Locate the cell with the specified text and output its (x, y) center coordinate. 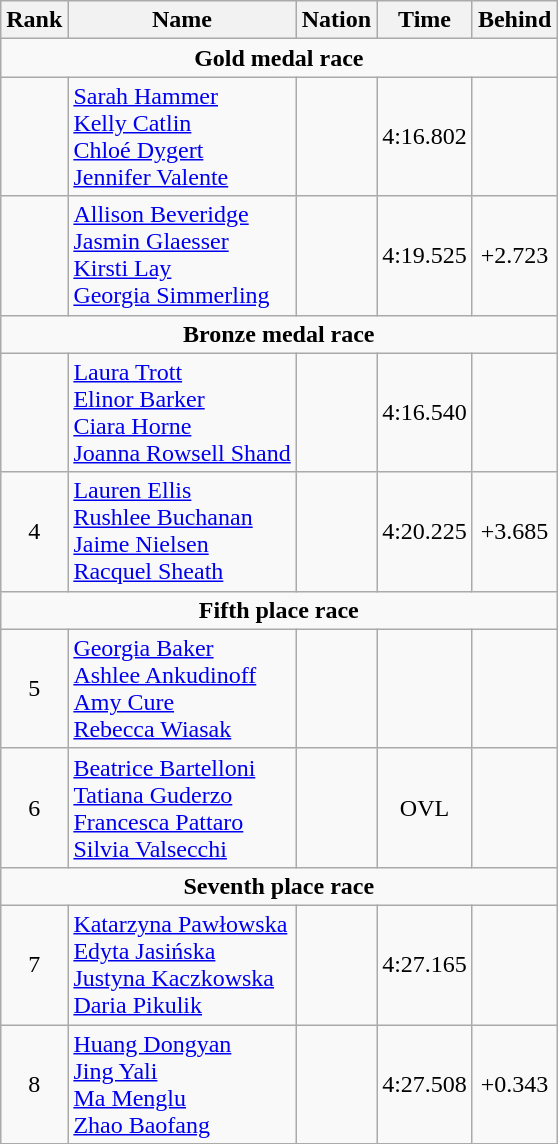
+2.723 (514, 256)
4:16.802 (425, 136)
Katarzyna PawłowskaEdyta JasińskaJustyna KaczkowskaDaria Pikulik (182, 964)
Rank (34, 20)
OVL (425, 808)
+3.685 (514, 532)
Allison BeveridgeJasmin GlaesserKirsti LayGeorgia Simmerling (182, 256)
4:19.525 (425, 256)
Laura TrottElinor BarkerCiara HorneJoanna Rowsell Shand (182, 412)
5 (34, 688)
Name (182, 20)
Beatrice BartelloniTatiana GuderzoFrancesca PattaroSilvia Valsecchi (182, 808)
4:27.508 (425, 1084)
Huang DongyanJing YaliMa MengluZhao Baofang (182, 1084)
Georgia BakerAshlee AnkudinoffAmy CureRebecca Wiasak (182, 688)
Lauren EllisRushlee BuchananJaime NielsenRacquel Sheath (182, 532)
4:27.165 (425, 964)
Time (425, 20)
Gold medal race (279, 58)
Behind (514, 20)
7 (34, 964)
4:16.540 (425, 412)
Bronze medal race (279, 334)
4:20.225 (425, 532)
8 (34, 1084)
Sarah HammerKelly CatlinChloé DygertJennifer Valente (182, 136)
Seventh place race (279, 886)
Fifth place race (279, 610)
Nation (336, 20)
+0.343 (514, 1084)
4 (34, 532)
6 (34, 808)
